Provide the [x, y] coordinate of the cell's center where the given text is located.  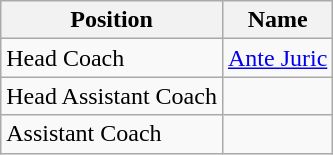
Assistant Coach [112, 134]
Head Assistant Coach [112, 96]
Position [112, 20]
Name [277, 20]
Ante Juric [277, 58]
Head Coach [112, 58]
